Find where the given text appears and provide that cell's center as [X, Y] coordinate. 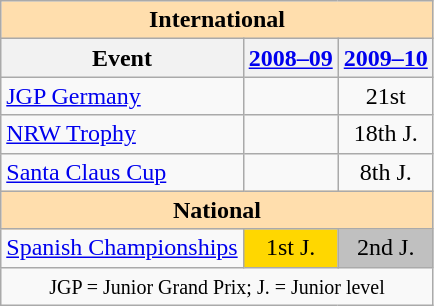
JGP = Junior Grand Prix; J. = Junior level [218, 286]
JGP Germany [122, 96]
21st [386, 96]
Santa Claus Cup [122, 172]
18th J. [386, 134]
8th J. [386, 172]
Spanish Championships [122, 248]
2nd J. [386, 248]
2008–09 [290, 58]
National [218, 210]
International [218, 20]
Event [122, 58]
NRW Trophy [122, 134]
1st J. [290, 248]
2009–10 [386, 58]
